Identify which cell holds the provided text, then report its [X, Y] central coordinate. 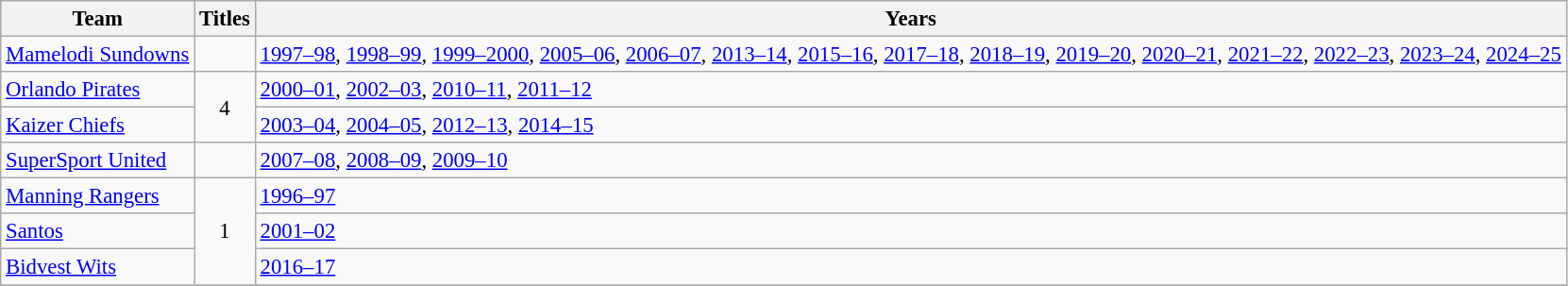
Manning Rangers [98, 196]
Years [910, 19]
2016–17 [910, 267]
Orlando Pirates [98, 90]
Mamelodi Sundowns [98, 55]
Santos [98, 231]
Bidvest Wits [98, 267]
Kaizer Chiefs [98, 126]
1996–97 [910, 196]
Titles [225, 19]
1 [225, 232]
1997–98, 1998–99, 1999–2000, 2005–06, 2006–07, 2013–14, 2015–16, 2017–18, 2018–19, 2019–20, 2020–21, 2021–22, 2022–23, 2023–24, 2024–25 [910, 55]
2007–08, 2008–09, 2009–10 [910, 160]
2003–04, 2004–05, 2012–13, 2014–15 [910, 126]
SuperSport United [98, 160]
2001–02 [910, 231]
2000–01, 2002–03, 2010–11, 2011–12 [910, 90]
Team [98, 19]
4 [225, 108]
